Detect which cell encompasses the target text, then output its [x, y] center coordinate. 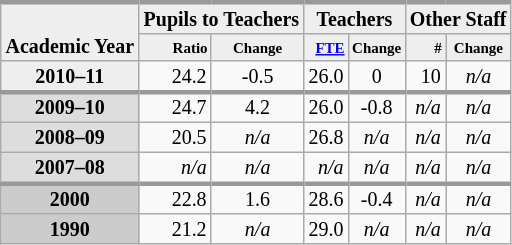
Other Staff [458, 18]
-0.5 [257, 76]
2010–11 [70, 76]
26.8 [326, 138]
Academic Year [70, 32]
-0.8 [376, 108]
2000 [70, 198]
0 [376, 76]
Ratio [176, 48]
22.8 [176, 198]
FTE [326, 48]
29.0 [326, 228]
24.2 [176, 76]
Teachers [354, 18]
20.5 [176, 138]
24.7 [176, 108]
# [426, 48]
2007–08 [70, 168]
2008–09 [70, 138]
2009–10 [70, 108]
10 [426, 76]
-0.4 [376, 198]
1990 [70, 228]
28.6 [326, 198]
4.2 [257, 108]
21.2 [176, 228]
Pupils to Teachers [222, 18]
1.6 [257, 198]
